Detect which cell encompasses the target text, then output its (x, y) center coordinate. 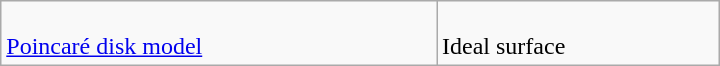
Poincaré disk model (219, 34)
Ideal surface (578, 34)
